Search for the cell housing the specified text and yield its (x, y) center coordinate. 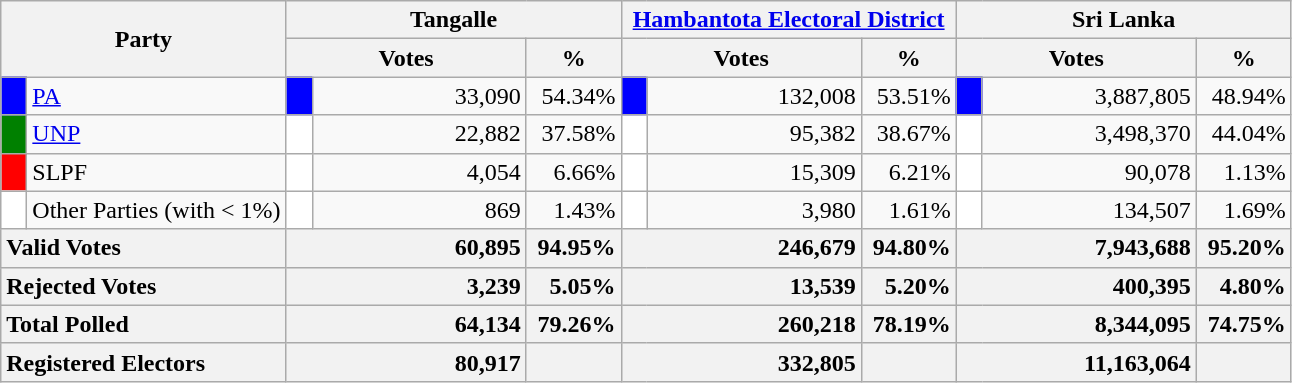
332,805 (741, 362)
94.80% (908, 248)
Other Parties (with < 1%) (156, 210)
95,382 (754, 134)
15,309 (754, 172)
4.80% (1244, 286)
95.20% (1244, 248)
Rejected Votes (144, 286)
UNP (156, 134)
1.43% (574, 210)
11,163,064 (1076, 362)
Tangalle (454, 20)
80,917 (406, 362)
260,218 (741, 324)
246,679 (741, 248)
44.04% (1244, 134)
Party (144, 39)
13,539 (741, 286)
3,980 (754, 210)
5.20% (908, 286)
134,507 (1089, 210)
7,943,688 (1076, 248)
Hambantota Electoral District (788, 20)
400,395 (1076, 286)
PA (156, 96)
60,895 (406, 248)
Sri Lanka (1124, 20)
53.51% (908, 96)
74.75% (1244, 324)
90,078 (1089, 172)
3,498,370 (1089, 134)
79.26% (574, 324)
3,887,805 (1089, 96)
1.69% (1244, 210)
54.34% (574, 96)
1.13% (1244, 172)
5.05% (574, 286)
48.94% (1244, 96)
1.61% (908, 210)
22,882 (419, 134)
37.58% (574, 134)
869 (419, 210)
Registered Electors (144, 362)
6.66% (574, 172)
Total Polled (144, 324)
78.19% (908, 324)
132,008 (754, 96)
Valid Votes (144, 248)
64,134 (406, 324)
94.95% (574, 248)
6.21% (908, 172)
8,344,095 (1076, 324)
38.67% (908, 134)
33,090 (419, 96)
SLPF (156, 172)
4,054 (419, 172)
3,239 (406, 286)
